Scan for the cell matching the given text and deliver its [X, Y] coordinate at center. 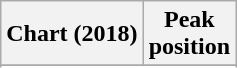
Chart (2018) [72, 34]
Peakposition [189, 34]
